Detect which cell encompasses the target text, then output its [x, y] center coordinate. 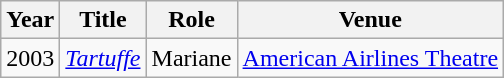
Venue [370, 20]
Title [103, 20]
Tartuffe [103, 58]
Mariane [192, 58]
Year [30, 20]
Role [192, 20]
2003 [30, 58]
American Airlines Theatre [370, 58]
